Determine the [x, y] coordinate at the center of the cell enclosing the given text.  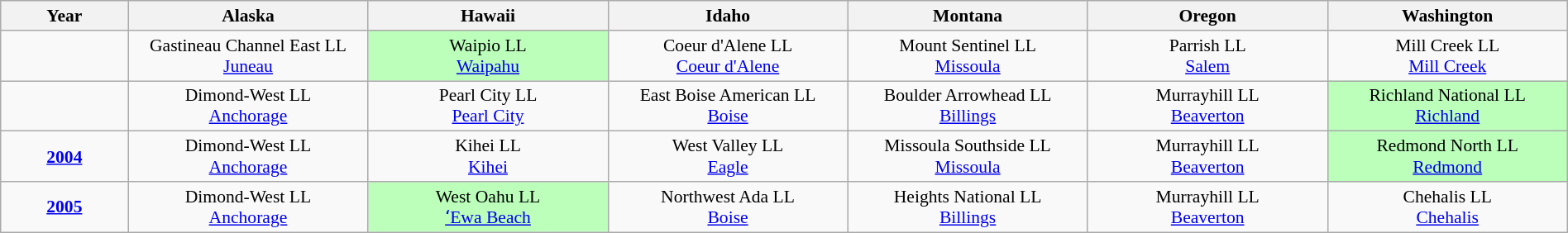
Boulder Arrowhead LLBillings [968, 106]
Northwest Ada LLBoise [728, 207]
Waipio LLWaipahu [488, 56]
Mount Sentinel LLMissoula [968, 56]
East Boise American LLBoise [728, 106]
Washington [1447, 16]
Kihei LLKihei [488, 157]
Year [65, 16]
West Valley LLEagle [728, 157]
Chehalis LLChehalis [1447, 207]
Alaska [248, 16]
2005 [65, 207]
Idaho [728, 16]
Montana [968, 16]
Redmond North LLRedmond [1447, 157]
Pearl City LLPearl City [488, 106]
Oregon [1207, 16]
Mill Creek LLMill Creek [1447, 56]
Heights National LLBillings [968, 207]
Richland National LLRichland [1447, 106]
Missoula Southside LLMissoula [968, 157]
2004 [65, 157]
West Oahu LLʻEwa Beach [488, 207]
Coeur d'Alene LLCoeur d'Alene [728, 56]
Hawaii [488, 16]
Parrish LLSalem [1207, 56]
Gastineau Channel East LLJuneau [248, 56]
